Pinpoint the cell where the given text exists, returning its [x, y] midpoint coordinate. 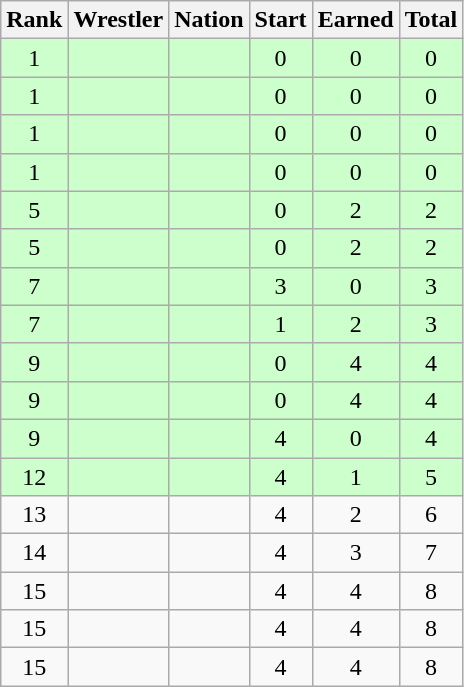
Total [431, 20]
Start [280, 20]
Earned [356, 20]
6 [431, 515]
Rank [34, 20]
Wrestler [118, 20]
13 [34, 515]
12 [34, 477]
Nation [209, 20]
14 [34, 553]
